Pinpoint the cell where the given text exists, returning its [x, y] midpoint coordinate. 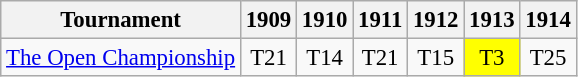
1911 [380, 20]
The Open Championship [121, 58]
1909 [268, 20]
1910 [325, 20]
T14 [325, 58]
1912 [436, 20]
T15 [436, 58]
Tournament [121, 20]
1913 [492, 20]
1914 [548, 20]
T25 [548, 58]
T3 [492, 58]
